From the cell containing the given text, extract its center point as [x, y] coordinate. 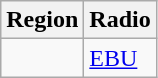
Radio [120, 20]
Region [42, 20]
EBU [120, 58]
